Find where the given text appears and provide that cell's center as [x, y] coordinate. 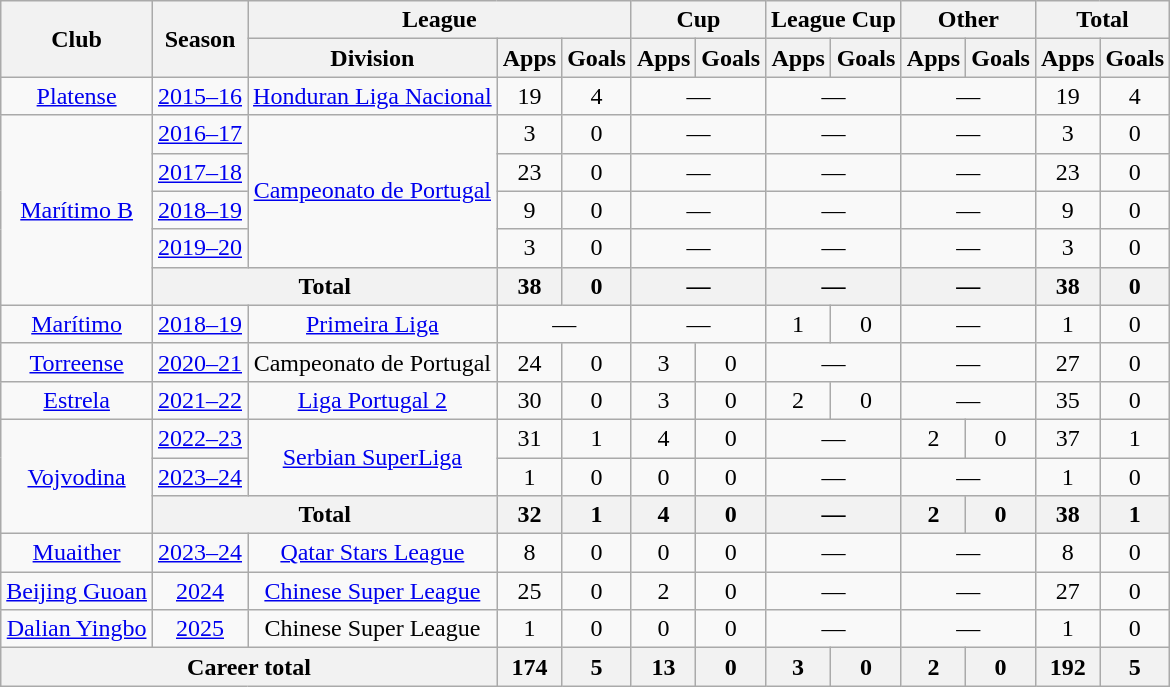
2019–20 [200, 248]
30 [529, 400]
Beijing Guoan [77, 591]
35 [1067, 400]
Qatar Stars League [373, 553]
League [440, 20]
Club [77, 39]
174 [529, 667]
2015–16 [200, 96]
13 [663, 667]
Primeira Liga [373, 324]
Serbian SuperLiga [373, 457]
Vojvodina [77, 476]
37 [1067, 438]
2020–21 [200, 362]
Estrela [77, 400]
League Cup [834, 20]
31 [529, 438]
Muaither [77, 553]
2016–17 [200, 134]
2025 [200, 629]
2022–23 [200, 438]
24 [529, 362]
Marítimo B [77, 210]
Dalian Yingbo [77, 629]
2024 [200, 591]
Honduran Liga Nacional [373, 96]
2021–22 [200, 400]
Season [200, 39]
Platense [77, 96]
2017–18 [200, 172]
Division [373, 58]
192 [1067, 667]
Liga Portugal 2 [373, 400]
25 [529, 591]
Torreense [77, 362]
Marítimo [77, 324]
Other [968, 20]
32 [529, 515]
Cup [698, 20]
Career total [249, 667]
